Pinpoint the cell where the given text exists, returning its (x, y) midpoint coordinate. 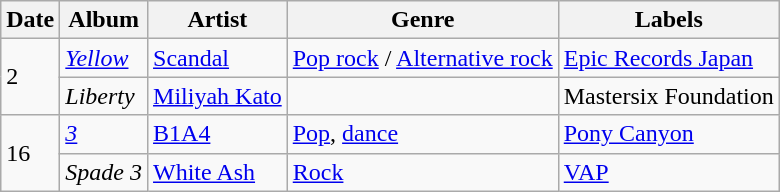
White Ash (218, 172)
Liberty (104, 96)
3 (104, 134)
Artist (218, 20)
Pop, dance (422, 134)
Yellow (104, 58)
Genre (422, 20)
Rock (422, 172)
Labels (668, 20)
Pony Canyon (668, 134)
Mastersix Foundation (668, 96)
Pop rock / Alternative rock (422, 58)
B1A4 (218, 134)
Scandal (218, 58)
Album (104, 20)
VAP (668, 172)
Epic Records Japan (668, 58)
Miliyah Kato (218, 96)
Date (30, 20)
16 (30, 153)
Spade 3 (104, 172)
2 (30, 77)
